Determine the [x, y] coordinate at the center of the cell enclosing the given text.  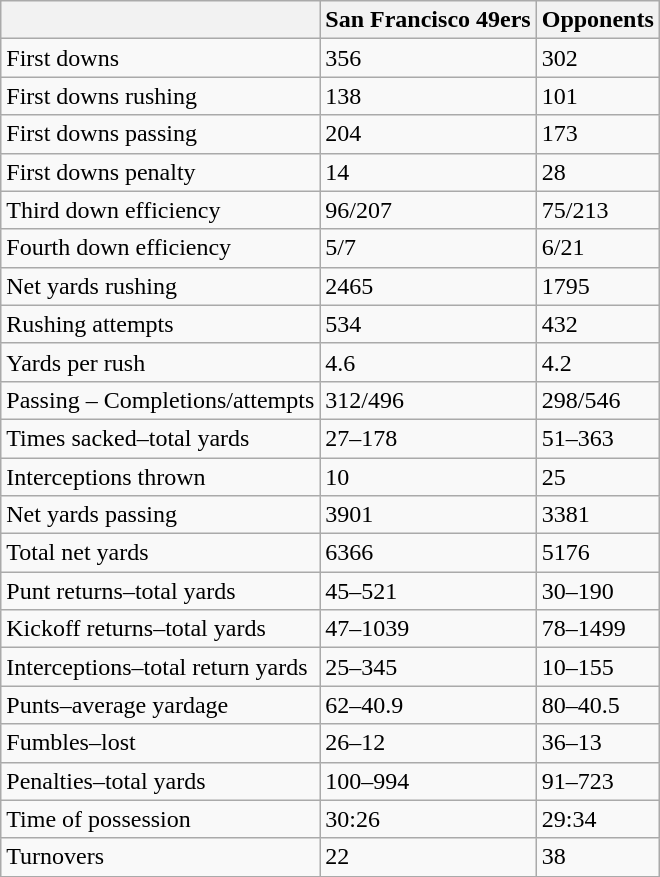
25 [598, 477]
Interceptions–total return yards [160, 667]
312/496 [428, 400]
First downs penalty [160, 172]
4.2 [598, 362]
204 [428, 134]
356 [428, 58]
Penalties–total yards [160, 781]
22 [428, 857]
36–13 [598, 743]
1795 [598, 286]
Third down efficiency [160, 210]
28 [598, 172]
75/213 [598, 210]
45–521 [428, 591]
78–1499 [598, 629]
San Francisco 49ers [428, 20]
First downs [160, 58]
4.6 [428, 362]
101 [598, 96]
96/207 [428, 210]
First downs rushing [160, 96]
Interceptions thrown [160, 477]
10 [428, 477]
6/21 [598, 248]
25–345 [428, 667]
10–155 [598, 667]
3381 [598, 515]
Net yards rushing [160, 286]
30–190 [598, 591]
Passing – Completions/attempts [160, 400]
Punts–average yardage [160, 705]
Punt returns–total yards [160, 591]
First downs passing [160, 134]
2465 [428, 286]
302 [598, 58]
Turnovers [160, 857]
Times sacked–total yards [160, 438]
3901 [428, 515]
534 [428, 324]
Opponents [598, 20]
432 [598, 324]
51–363 [598, 438]
80–40.5 [598, 705]
Time of possession [160, 819]
100–994 [428, 781]
Net yards passing [160, 515]
5176 [598, 553]
Fourth down efficiency [160, 248]
27–178 [428, 438]
29:34 [598, 819]
26–12 [428, 743]
38 [598, 857]
5/7 [428, 248]
14 [428, 172]
Total net yards [160, 553]
Kickoff returns–total yards [160, 629]
298/546 [598, 400]
91–723 [598, 781]
Fumbles–lost [160, 743]
Rushing attempts [160, 324]
47–1039 [428, 629]
6366 [428, 553]
173 [598, 134]
62–40.9 [428, 705]
30:26 [428, 819]
138 [428, 96]
Yards per rush [160, 362]
